Capture the cell that displays the provided text and extract its (X, Y) central coordinate. 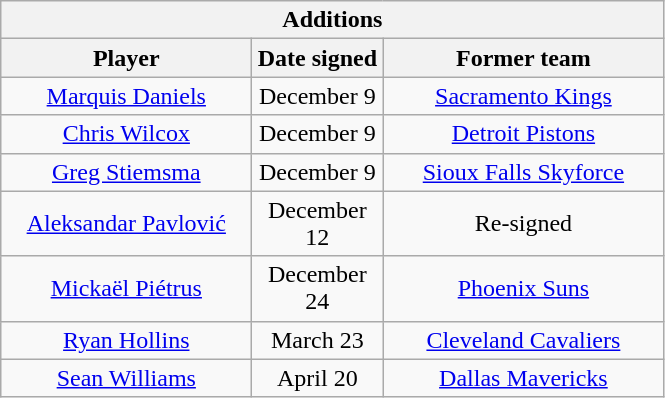
December 24 (318, 288)
April 20 (318, 378)
Sacramento Kings (524, 96)
Date signed (318, 58)
Additions (332, 20)
Marquis Daniels (126, 96)
Chris Wilcox (126, 134)
Cleveland Cavaliers (524, 340)
March 23 (318, 340)
Aleksandar Pavlović (126, 224)
Re-signed (524, 224)
Greg Stiemsma (126, 172)
Former team (524, 58)
Mickaël Piétrus (126, 288)
Sioux Falls Skyforce (524, 172)
Detroit Pistons (524, 134)
Player (126, 58)
Dallas Mavericks (524, 378)
Phoenix Suns (524, 288)
December 12 (318, 224)
Sean Williams (126, 378)
Ryan Hollins (126, 340)
